Provide the [x, y] coordinate of the cell's center where the given text is located.  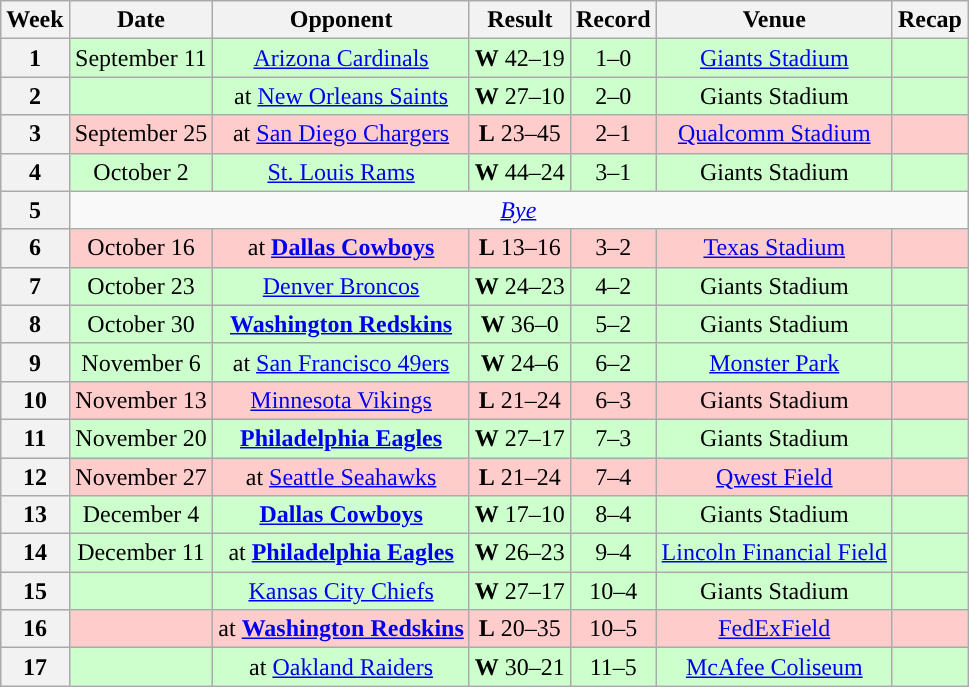
at San Francisco 49ers [341, 362]
3 [35, 134]
Venue [774, 20]
Bye [518, 210]
at Philadelphia Eagles [341, 553]
W 24–23 [520, 286]
10–4 [613, 591]
Dallas Cowboys [341, 515]
W 36–0 [520, 324]
2–0 [613, 96]
W 27–10 [520, 96]
Opponent [341, 20]
L 23–45 [520, 134]
W 30–21 [520, 667]
3–2 [613, 248]
1 [35, 58]
Record [613, 20]
November 27 [141, 477]
W 42–19 [520, 58]
Lincoln Financial Field [774, 553]
Philadelphia Eagles [341, 438]
September 11 [141, 58]
4–2 [613, 286]
6–2 [613, 362]
Qwest Field [774, 477]
2–1 [613, 134]
6–3 [613, 400]
McAfee Coliseum [774, 667]
Minnesota Vikings [341, 400]
W 26–23 [520, 553]
7 [35, 286]
at Dallas Cowboys [341, 248]
Qualcomm Stadium [774, 134]
September 25 [141, 134]
4 [35, 172]
13 [35, 515]
7–4 [613, 477]
L 20–35 [520, 629]
3–1 [613, 172]
10–5 [613, 629]
16 [35, 629]
Washington Redskins [341, 324]
Week [35, 20]
W 24–6 [520, 362]
9 [35, 362]
at New Orleans Saints [341, 96]
Date [141, 20]
Recap [930, 20]
Kansas City Chiefs [341, 591]
October 2 [141, 172]
Result [520, 20]
November 20 [141, 438]
2 [35, 96]
1–0 [613, 58]
December 4 [141, 515]
8–4 [613, 515]
12 [35, 477]
October 30 [141, 324]
8 [35, 324]
Monster Park [774, 362]
at Oakland Raiders [341, 667]
October 23 [141, 286]
15 [35, 591]
L 13–16 [520, 248]
Denver Broncos [341, 286]
5–2 [613, 324]
7–3 [613, 438]
W 17–10 [520, 515]
at Seattle Seahawks [341, 477]
November 6 [141, 362]
St. Louis Rams [341, 172]
10 [35, 400]
5 [35, 210]
Arizona Cardinals [341, 58]
14 [35, 553]
at Washington Redskins [341, 629]
December 11 [141, 553]
11 [35, 438]
FedExField [774, 629]
17 [35, 667]
Texas Stadium [774, 248]
11–5 [613, 667]
November 13 [141, 400]
at San Diego Chargers [341, 134]
October 16 [141, 248]
9–4 [613, 553]
W 44–24 [520, 172]
6 [35, 248]
